Scan for the cell matching the given text and deliver its (X, Y) coordinate at center. 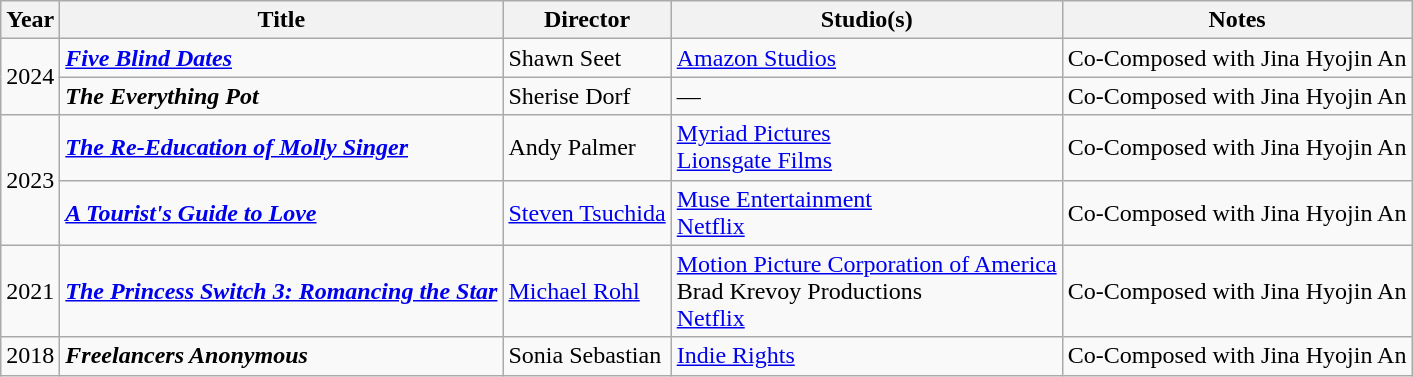
Sonia Sebastian (587, 356)
A Tourist's Guide to Love (282, 212)
The Re-Education of Molly Singer (282, 148)
— (866, 96)
The Everything Pot (282, 96)
Amazon Studios (866, 58)
Title (282, 20)
2024 (30, 77)
Myriad PicturesLionsgate Films (866, 148)
Steven Tsuchida (587, 212)
2021 (30, 291)
Five Blind Dates (282, 58)
Studio(s) (866, 20)
Shawn Seet (587, 58)
Michael Rohl (587, 291)
Andy Palmer (587, 148)
The Princess Switch 3: Romancing the Star (282, 291)
Director (587, 20)
Notes (1237, 20)
Muse EntertainmentNetflix (866, 212)
Year (30, 20)
2023 (30, 180)
Motion Picture Corporation of AmericaBrad Krevoy ProductionsNetflix (866, 291)
2018 (30, 356)
Freelancers Anonymous (282, 356)
Indie Rights (866, 356)
Sherise Dorf (587, 96)
